Extract the [x, y] coordinate from the center of the cell holding the provided text.  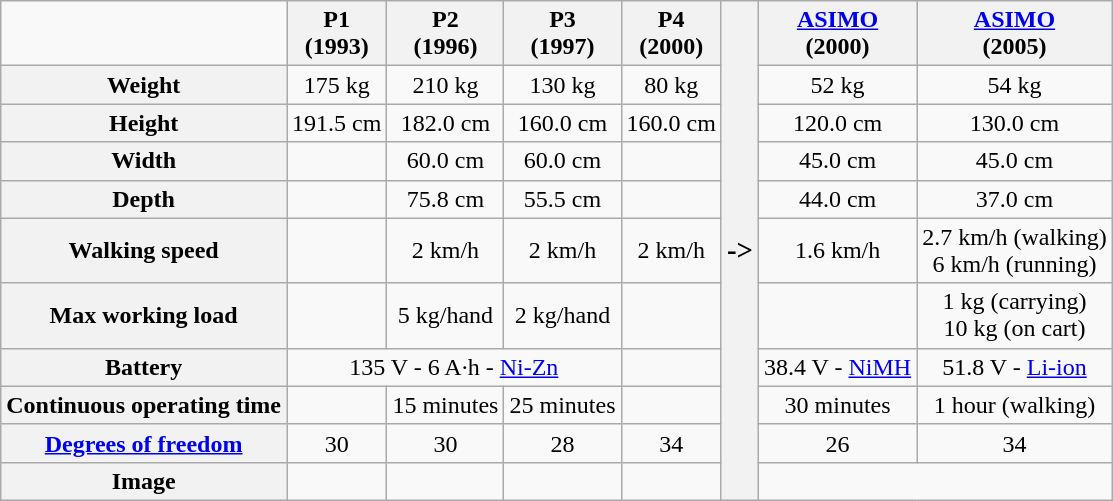
130 kg [562, 85]
ASIMO (2000) [837, 34]
210 kg [446, 85]
182.0 cm [446, 123]
-> [740, 251]
1 kg (carrying)10 kg (on cart) [1015, 316]
2.7 km/h (walking)6 km/h (running) [1015, 250]
44.0 cm [837, 199]
15 minutes [446, 405]
55.5 cm [562, 199]
130.0 cm [1015, 123]
Depth [144, 199]
Battery [144, 367]
1 hour (walking) [1015, 405]
80 kg [671, 85]
175 kg [336, 85]
26 [837, 443]
191.5 cm [336, 123]
25 minutes [562, 405]
P2 (1996) [446, 34]
52 kg [837, 85]
Continuous operating time [144, 405]
1.6 km/h [837, 250]
P3 (1997) [562, 34]
54 kg [1015, 85]
5 kg/hand [446, 316]
Degrees of freedom [144, 443]
30 minutes [837, 405]
2 kg/hand [562, 316]
28 [562, 443]
120.0 cm [837, 123]
38.4 V - NiMH [837, 367]
51.8 V - Li-ion [1015, 367]
75.8 cm [446, 199]
Width [144, 161]
Walking speed [144, 250]
Height [144, 123]
ASIMO (2005) [1015, 34]
Max working load [144, 316]
Weight [144, 85]
P1 (1993) [336, 34]
Image [144, 481]
135 V - 6 A·h - Ni-Zn [454, 367]
37.0 cm [1015, 199]
P4 (2000) [671, 34]
